Output the [X, Y] coordinate of the center of the cell containing the given text.  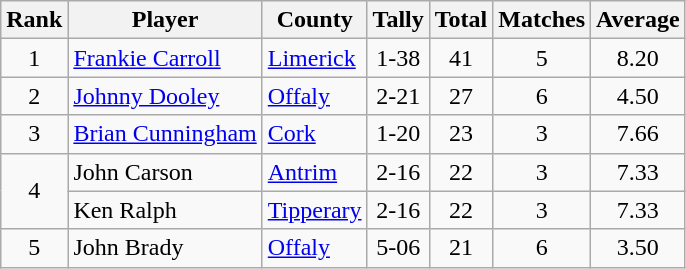
1-38 [398, 58]
27 [461, 96]
County [314, 20]
4 [34, 191]
3.50 [638, 248]
8.20 [638, 58]
1 [34, 58]
Tally [398, 20]
23 [461, 134]
John Carson [165, 172]
John Brady [165, 248]
7.66 [638, 134]
Rank [34, 20]
Total [461, 20]
Player [165, 20]
Ken Ralph [165, 210]
2-21 [398, 96]
Frankie Carroll [165, 58]
Cork [314, 134]
Matches [542, 20]
4.50 [638, 96]
Brian Cunningham [165, 134]
Average [638, 20]
Antrim [314, 172]
1-20 [398, 134]
2 [34, 96]
Limerick [314, 58]
41 [461, 58]
21 [461, 248]
Tipperary [314, 210]
5-06 [398, 248]
Johnny Dooley [165, 96]
